Output the [X, Y] coordinate of the center of the cell containing the given text.  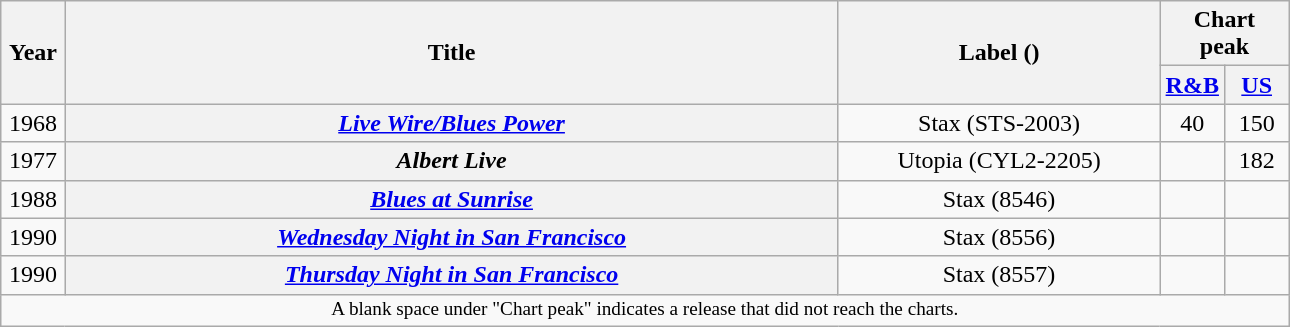
R&B [1192, 85]
182 [1256, 161]
Thursday Night in San Francisco [452, 275]
Stax (8556) [999, 237]
Title [452, 52]
1988 [33, 199]
Label () [999, 52]
Blues at Sunrise [452, 199]
150 [1256, 123]
1977 [33, 161]
Live Wire/Blues Power [452, 123]
1968 [33, 123]
US [1256, 85]
40 [1192, 123]
Stax (STS-2003) [999, 123]
Chartpeak [1224, 34]
Utopia (CYL2-2205) [999, 161]
A blank space under "Chart peak" indicates a release that did not reach the charts. [645, 310]
Albert Live [452, 161]
Wednesday Night in San Francisco [452, 237]
Year [33, 52]
Stax (8557) [999, 275]
Stax (8546) [999, 199]
